Provide the (x, y) coordinate of the cell's center where the given text is located.  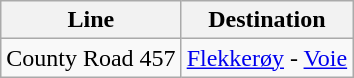
County Road 457 (91, 58)
Line (91, 20)
Destination (267, 20)
Flekkerøy - Voie (267, 58)
